Provide the [X, Y] coordinate of the cell's center where the given text is located.  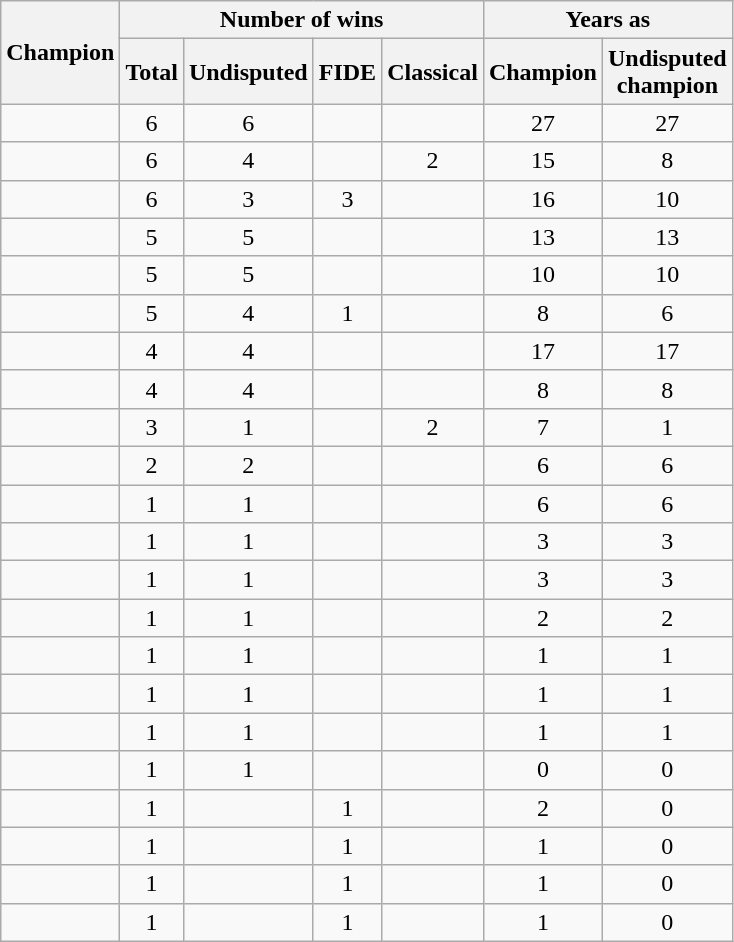
FIDE [347, 72]
Undisputedchampion [667, 72]
7 [542, 427]
Undisputed [248, 72]
16 [542, 199]
Number of wins [302, 20]
15 [542, 161]
Total [152, 72]
Classical [433, 72]
Years as [608, 20]
